Search for the cell housing the specified text and yield its (X, Y) center coordinate. 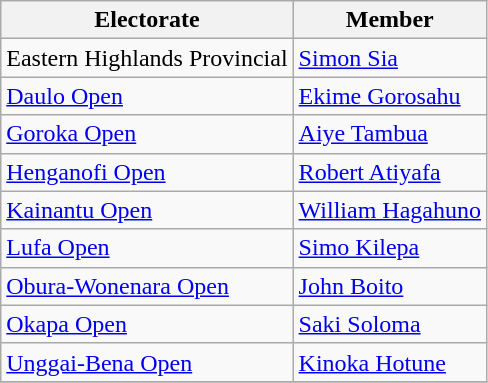
Robert Atiyafa (390, 172)
John Boito (390, 286)
Daulo Open (147, 96)
Obura-Wonenara Open (147, 286)
Eastern Highlands Provincial (147, 58)
Goroka Open (147, 134)
Kinoka Hotune (390, 362)
Saki Soloma (390, 324)
Henganofi Open (147, 172)
Aiye Tambua (390, 134)
Ekime Gorosahu (390, 96)
Kainantu Open (147, 210)
Simo Kilepa (390, 248)
William Hagahuno (390, 210)
Okapa Open (147, 324)
Simon Sia (390, 58)
Lufa Open (147, 248)
Member (390, 20)
Electorate (147, 20)
Unggai-Bena Open (147, 362)
